Find where the given text appears and provide that cell's center as (x, y) coordinate. 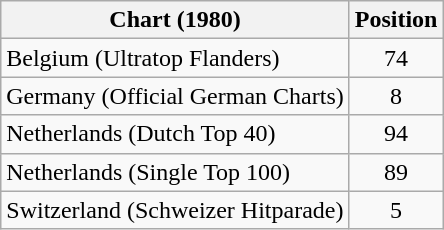
Belgium (Ultratop Flanders) (175, 58)
Germany (Official German Charts) (175, 96)
74 (396, 58)
94 (396, 134)
89 (396, 172)
Chart (1980) (175, 20)
Switzerland (Schweizer Hitparade) (175, 210)
Position (396, 20)
Netherlands (Dutch Top 40) (175, 134)
5 (396, 210)
8 (396, 96)
Netherlands (Single Top 100) (175, 172)
